Return the [x, y] coordinate for the center point of the cell that contains the specified text.  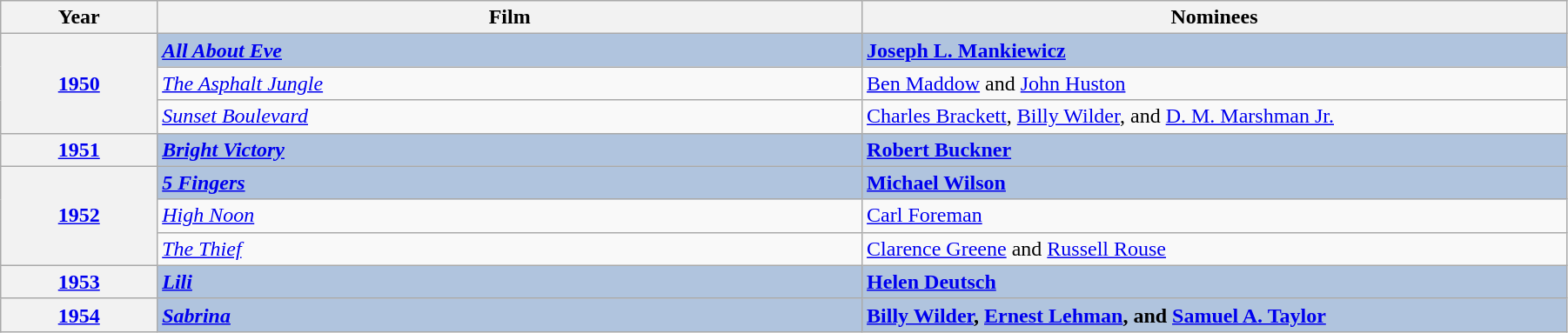
1953 [79, 282]
Ben Maddow and John Huston [1215, 83]
1954 [79, 315]
Sabrina [510, 315]
High Noon [510, 216]
Helen Deutsch [1215, 282]
Bright Victory [510, 150]
Sunset Boulevard [510, 117]
Robert Buckner [1215, 150]
Billy Wilder, Ernest Lehman, and Samuel A. Taylor [1215, 315]
Year [79, 17]
5 Fingers [510, 183]
Film [510, 17]
All About Eve [510, 50]
1951 [79, 150]
Lili [510, 282]
The Thief [510, 249]
Joseph L. Mankiewicz [1215, 50]
Carl Foreman [1215, 216]
Clarence Greene and Russell Rouse [1215, 249]
The Asphalt Jungle [510, 83]
Michael Wilson [1215, 183]
Charles Brackett, Billy Wilder, and D. M. Marshman Jr. [1215, 117]
1952 [79, 216]
Nominees [1215, 17]
1950 [79, 83]
